Capture the cell that displays the provided text and extract its (X, Y) central coordinate. 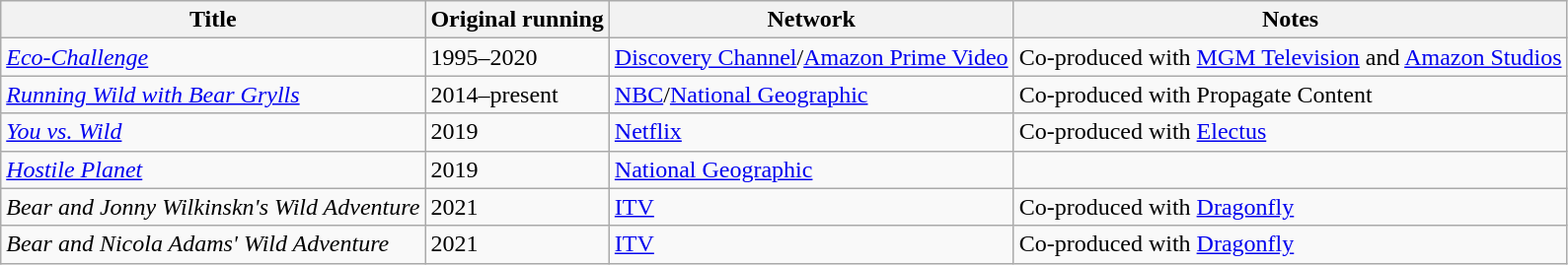
Eco-Challenge (213, 57)
2014–present (517, 95)
Original running (517, 20)
Running Wild with Bear Grylls (213, 95)
National Geographic (811, 169)
Notes (1291, 20)
Bear and Jonny Wilkinskn's Wild Adventure (213, 207)
Co-produced with Electus (1291, 132)
Netflix (811, 132)
Co-produced with Propagate Content (1291, 95)
Title (213, 20)
1995–2020 (517, 57)
Co-produced with MGM Television and Amazon Studios (1291, 57)
NBC/National Geographic (811, 95)
Discovery Channel/Amazon Prime Video (811, 57)
Bear and Nicola Adams' Wild Adventure (213, 244)
Network (811, 20)
Hostile Planet (213, 169)
You vs. Wild (213, 132)
